Output the [X, Y] coordinate of the center of the cell containing the given text.  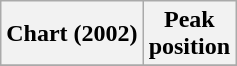
Peakposition [189, 34]
Chart (2002) [72, 34]
